Return the (X, Y) coordinate for the center point of the cell that contains the specified text.  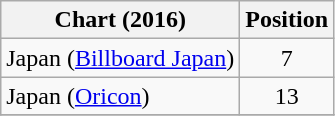
13 (287, 96)
Position (287, 20)
Chart (2016) (120, 20)
Japan (Billboard Japan) (120, 58)
Japan (Oricon) (120, 96)
7 (287, 58)
